Output the [X, Y] coordinate of the center of the cell containing the given text.  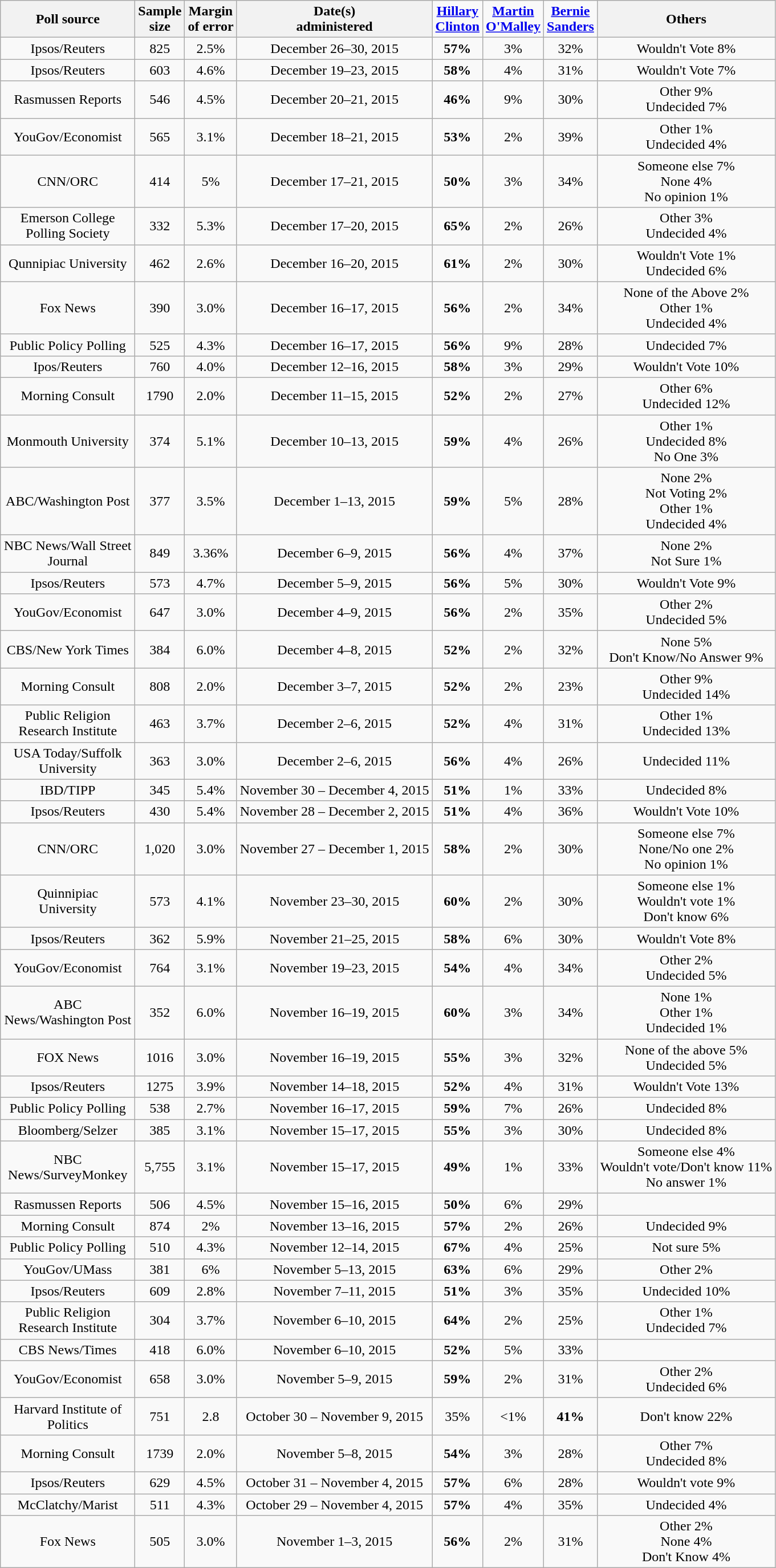
874 [160, 1226]
362 [160, 938]
760 [160, 366]
546 [160, 99]
November 5–9, 2015 [334, 1379]
53% [457, 137]
FOX News [68, 1057]
Other 1%Undecided 8%No One 3% [686, 441]
Other 2%Undecided 6% [686, 1379]
Someone else 7%None/No one 2%No opinion 1% [686, 849]
67% [457, 1248]
None 1%Other 1%Undecided 1% [686, 1012]
430 [160, 812]
Samplesize [160, 19]
3.9% [211, 1087]
647 [160, 612]
None of the Above 2%Other 1%Undecided 4% [686, 308]
Undecided 7% [686, 345]
Undecided 10% [686, 1291]
December 1–13, 2015 [334, 502]
658 [160, 1379]
603 [160, 70]
November 21–25, 2015 [334, 938]
December 4–8, 2015 [334, 650]
Someone else 1%Wouldn't vote 1%Don't know 6% [686, 901]
Other 9%Undecided 14% [686, 686]
345 [160, 790]
304 [160, 1320]
November 13–16, 2015 [334, 1226]
Poll source [68, 19]
565 [160, 137]
Other 1%Undecided 7% [686, 1320]
381 [160, 1269]
2.8 [211, 1416]
November 19–23, 2015 [334, 968]
Other 2%None 4%Don't Know 4% [686, 1542]
November 28 – December 2, 2015 [334, 812]
374 [160, 441]
December 11–15, 2015 [334, 396]
510 [160, 1248]
Monmouth University [68, 441]
1,020 [160, 849]
1739 [160, 1453]
ABC/Washington Post [68, 502]
Other 1%Undecided 13% [686, 724]
629 [160, 1483]
December 12–16, 2015 [334, 366]
YouGov/UMass [68, 1269]
390 [160, 308]
Bloomberg/Selzer [68, 1130]
October 31 – November 4, 2015 [334, 1483]
Wouldn't Vote 1%Undecided 6% [686, 263]
November 15–16, 2015 [334, 1204]
Other 9%Undecided 7% [686, 99]
December 5–9, 2015 [334, 583]
November 7–11, 2015 [334, 1291]
5.3% [211, 226]
Other 7%Undecided 8% [686, 1453]
Margin of error [211, 19]
Wouldn't Vote 9% [686, 583]
USA Today/Suffolk University [68, 760]
538 [160, 1109]
1016 [160, 1057]
462 [160, 263]
MartinO'Malley [513, 19]
2.8% [211, 1291]
3.5% [211, 502]
4.6% [211, 70]
2.5% [211, 48]
Others [686, 19]
November 12–14, 2015 [334, 1248]
Don't know 22% [686, 1416]
December 3–7, 2015 [334, 686]
1790 [160, 396]
49% [457, 1167]
None 2%Not Voting 2%Other 1%Undecided 4% [686, 502]
NBC News/SurveyMonkey [68, 1167]
505 [160, 1542]
Qunnipiac University [68, 263]
4.7% [211, 583]
November 23–30, 2015 [334, 901]
46% [457, 99]
None 2%Not Sure 1% [686, 554]
Ipos/Reuters [68, 366]
December 4–9, 2015 [334, 612]
23% [571, 686]
Other 1%Undecided 4% [686, 137]
December 6–9, 2015 [334, 554]
October 29 – November 4, 2015 [334, 1504]
64% [457, 1320]
39% [571, 137]
None 5%Don't Know/No Answer 9% [686, 650]
4.1% [211, 901]
HillaryClinton [457, 19]
Someone else 4%Wouldn't vote/Don't know 11%No answer 1% [686, 1167]
609 [160, 1291]
5.9% [211, 938]
None of the above 5%Undecided 5% [686, 1057]
QuinnipiacUniversity [68, 901]
751 [160, 1416]
Other 6%Undecided 12% [686, 396]
McClatchy/Marist [68, 1504]
BernieSanders [571, 19]
December 17–20, 2015 [334, 226]
506 [160, 1204]
414 [160, 181]
36% [571, 812]
525 [160, 345]
332 [160, 226]
November 5–8, 2015 [334, 1453]
November 16–17, 2015 [334, 1109]
<1% [513, 1416]
764 [160, 968]
IBD/TIPP [68, 790]
Other 3%Undecided 4% [686, 226]
2.6% [211, 263]
37% [571, 554]
December 19–23, 2015 [334, 70]
Undecided 11% [686, 760]
November 27 – December 1, 2015 [334, 849]
377 [160, 502]
65% [457, 226]
December 10–13, 2015 [334, 441]
November 14–18, 2015 [334, 1087]
5,755 [160, 1167]
384 [160, 650]
October 30 – November 9, 2015 [334, 1416]
December 16–20, 2015 [334, 263]
Wouldn't Vote 7% [686, 70]
Emerson College Polling Society [68, 226]
December 17–21, 2015 [334, 181]
2.7% [211, 1109]
Undecided 4% [686, 1504]
CBS/New York Times [68, 650]
3.36% [211, 554]
NBC News/Wall Street Journal [68, 554]
385 [160, 1130]
418 [160, 1350]
December 26–30, 2015 [334, 48]
463 [160, 724]
Someone else 7%None 4%No opinion 1% [686, 181]
27% [571, 396]
ABC News/Washington Post [68, 1012]
808 [160, 686]
61% [457, 263]
Undecided 9% [686, 1226]
4.0% [211, 366]
Date(s) administered [334, 19]
Wouldn't vote 9% [686, 1483]
7% [513, 1109]
849 [160, 554]
5.1% [211, 441]
December 18–21, 2015 [334, 137]
Wouldn't Vote 13% [686, 1087]
1275 [160, 1087]
63% [457, 1269]
November 1–3, 2015 [334, 1542]
November 30 – December 4, 2015 [334, 790]
Harvard Institute of Politics [68, 1416]
December 20–21, 2015 [334, 99]
352 [160, 1012]
November 5–13, 2015 [334, 1269]
Not sure 5% [686, 1248]
Other 2% [686, 1269]
511 [160, 1504]
363 [160, 760]
41% [571, 1416]
825 [160, 48]
CBS News/Times [68, 1350]
